Determine the (x, y) coordinate at the center of the cell enclosing the given text.  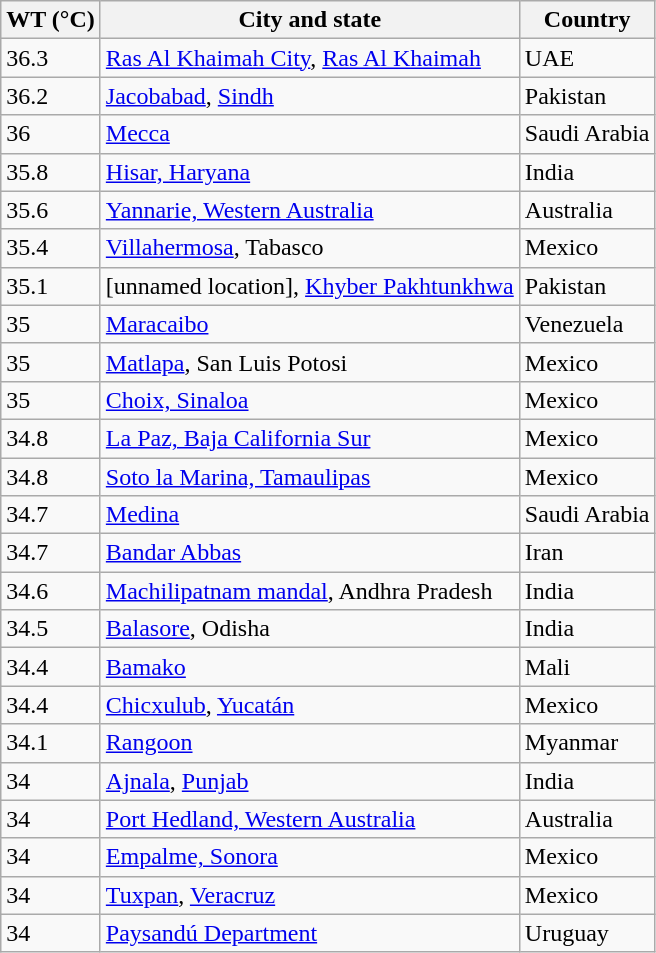
Uruguay (587, 933)
Matlapa, San Luis Potosi (310, 362)
35.6 (51, 210)
34.6 (51, 591)
Choix, Sinaloa (310, 400)
Ajnala, Punjab (310, 781)
Medina (310, 515)
Bandar Abbas (310, 553)
Villahermosa, Tabasco (310, 248)
36.3 (51, 58)
35.8 (51, 172)
Ras Al Khaimah City, Ras Al Khaimah (310, 58)
Chicxulub, Yucatán (310, 705)
Rangoon (310, 743)
La Paz, Baja California Sur (310, 438)
Soto la Marina, Tamaulipas (310, 477)
Mecca (310, 134)
Mali (587, 667)
Myanmar (587, 743)
Yannarie, Western Australia (310, 210)
Iran (587, 553)
35.4 (51, 248)
34.5 (51, 629)
Empalme, Sonora (310, 857)
36.2 (51, 96)
Tuxpan, Veracruz (310, 895)
36 (51, 134)
UAE (587, 58)
Country (587, 20)
Machilipatnam mandal, Andhra Pradesh (310, 591)
Jacobabad, Sindh (310, 96)
Hisar, Haryana (310, 172)
35.1 (51, 286)
[unnamed location], Khyber Pakhtunkhwa (310, 286)
Port Hedland, Western Australia (310, 819)
Venezuela (587, 324)
City and state (310, 20)
Maracaibo (310, 324)
Balasore, Odisha (310, 629)
Bamako (310, 667)
Paysandú Department (310, 933)
34.1 (51, 743)
WT (°C) (51, 20)
